Identify which cell holds the provided text, then report its [x, y] central coordinate. 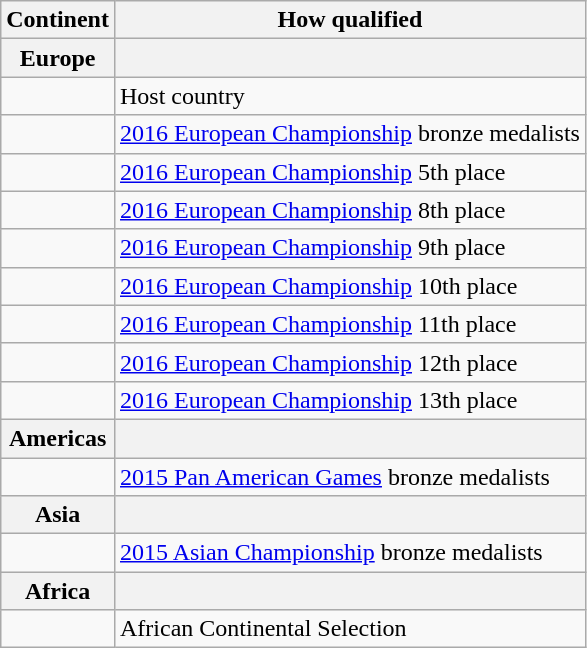
2015 Asian Championship bronze medalists [350, 553]
Asia [58, 515]
2016 European Championship 12th place [350, 362]
2015 Pan American Games bronze medalists [350, 477]
2016 European Championship 5th place [350, 172]
How qualified [350, 20]
2016 European Championship 11th place [350, 324]
2016 European Championship 13th place [350, 400]
2016 European Championship bronze medalists [350, 134]
Europe [58, 58]
African Continental Selection [350, 629]
Americas [58, 438]
2016 European Championship 9th place [350, 248]
Continent [58, 20]
2016 European Championship 10th place [350, 286]
2016 European Championship 8th place [350, 210]
Africa [58, 591]
Host country [350, 96]
